Search for the cell housing the specified text and yield its [x, y] center coordinate. 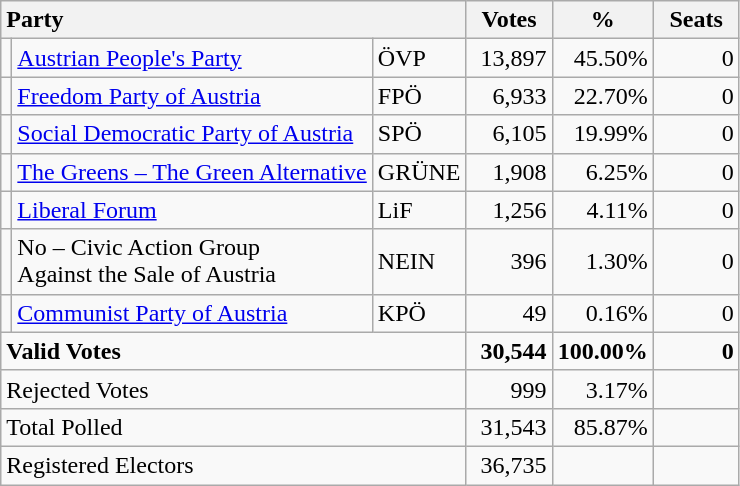
1.30% [602, 262]
LiF [419, 210]
No – Civic Action GroupAgainst the Sale of Austria [192, 262]
Total Polled [234, 427]
Liberal Forum [192, 210]
85.87% [602, 427]
Votes [509, 20]
Social Democratic Party of Austria [192, 134]
Valid Votes [234, 351]
SPÖ [419, 134]
36,735 [509, 465]
999 [509, 389]
Communist Party of Austria [192, 313]
22.70% [602, 96]
GRÜNE [419, 172]
0.16% [602, 313]
1,256 [509, 210]
Rejected Votes [234, 389]
4.11% [602, 210]
1,908 [509, 172]
ÖVP [419, 58]
3.17% [602, 389]
Registered Electors [234, 465]
49 [509, 313]
6.25% [602, 172]
31,543 [509, 427]
Seats [696, 20]
6,105 [509, 134]
6,933 [509, 96]
13,897 [509, 58]
45.50% [602, 58]
FPÖ [419, 96]
Party [234, 20]
NEIN [419, 262]
Austrian People's Party [192, 58]
KPÖ [419, 313]
100.00% [602, 351]
Freedom Party of Austria [192, 96]
19.99% [602, 134]
30,544 [509, 351]
396 [509, 262]
The Greens – The Green Alternative [192, 172]
% [602, 20]
